Determine the (x, y) coordinate at the center of the cell enclosing the given text.  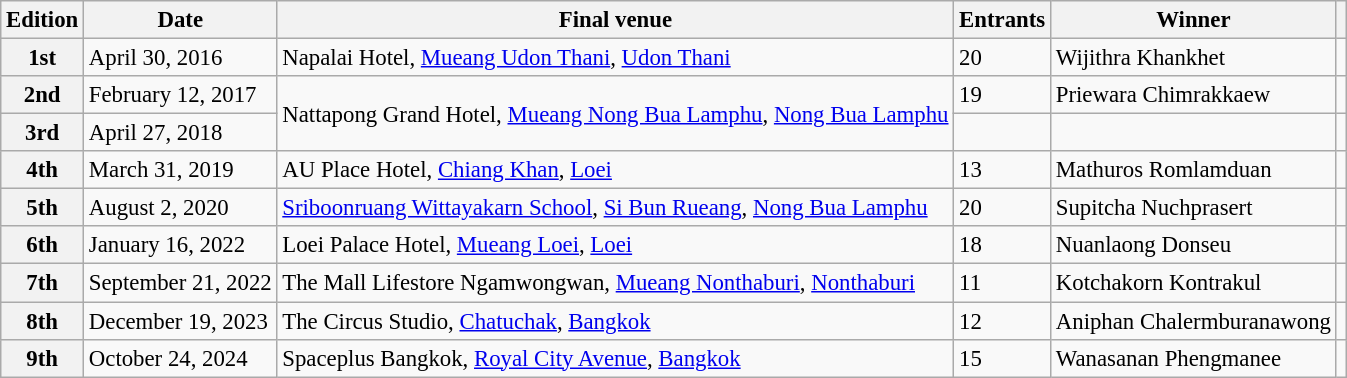
4th (42, 170)
Nattapong Grand Hotel, Mueang Nong Bua Lamphu, Nong Bua Lamphu (616, 114)
Spaceplus Bangkok, Royal City Avenue, Bangkok (616, 358)
2nd (42, 95)
7th (42, 283)
Entrants (1002, 20)
Final venue (616, 20)
December 19, 2023 (180, 321)
9th (42, 358)
11 (1002, 283)
April 27, 2018 (180, 133)
September 21, 2022 (180, 283)
5th (42, 208)
October 24, 2024 (180, 358)
Mathuros Romlamduan (1193, 170)
August 2, 2020 (180, 208)
8th (42, 321)
February 12, 2017 (180, 95)
Nuanlaong Donseu (1193, 245)
March 31, 2019 (180, 170)
Wanasanan Phengmanee (1193, 358)
3rd (42, 133)
AU Place Hotel, Chiang Khan, Loei (616, 170)
April 30, 2016 (180, 58)
Wijithra Khankhet (1193, 58)
19 (1002, 95)
The Circus Studio, Chatuchak, Bangkok (616, 321)
January 16, 2022 (180, 245)
Napalai Hotel, Mueang Udon Thani, Udon Thani (616, 58)
13 (1002, 170)
Supitcha Nuchprasert (1193, 208)
Date (180, 20)
The Mall Lifestore Ngamwongwan, Mueang Nonthaburi, Nonthaburi (616, 283)
15 (1002, 358)
1st (42, 58)
Aniphan Chalermburanawong (1193, 321)
12 (1002, 321)
Edition (42, 20)
Kotchakorn Kontrakul (1193, 283)
Loei Palace Hotel, Mueang Loei, Loei (616, 245)
Winner (1193, 20)
Sriboonruang Wittayakarn School, Si Bun Rueang, Nong Bua Lamphu (616, 208)
6th (42, 245)
Priewara Chimrakkaew (1193, 95)
18 (1002, 245)
